Extract the [X, Y] coordinate from the center of the cell holding the provided text.  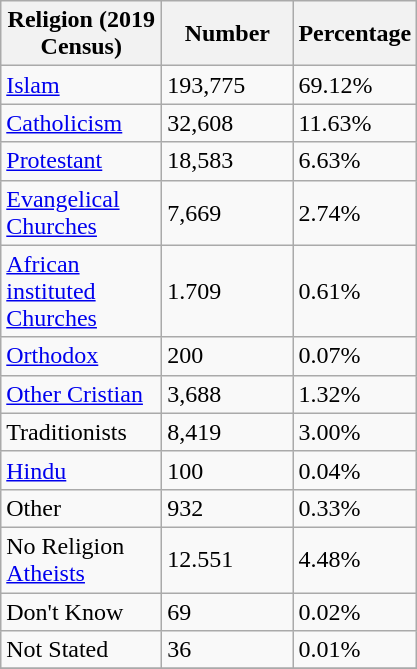
Religion (2019 Census) [82, 34]
0.61% [355, 291]
200 [228, 356]
0.04% [355, 470]
0.33% [355, 508]
18,583 [228, 161]
Other [82, 508]
Evangelical Churches [82, 212]
7,669 [228, 212]
11.63% [355, 123]
Number [228, 34]
Orthodox [82, 356]
4.48% [355, 560]
6.63% [355, 161]
193,775 [228, 85]
No Religion Atheists [82, 560]
3.00% [355, 432]
3,688 [228, 394]
36 [228, 650]
69.12% [355, 85]
Don't Know [82, 611]
0.02% [355, 611]
32,608 [228, 123]
Islam [82, 85]
African instituted Churches [82, 291]
100 [228, 470]
Other Cristian [82, 394]
932 [228, 508]
Percentage [355, 34]
8,419 [228, 432]
Hindu [82, 470]
2.74% [355, 212]
Traditionists [82, 432]
0.01% [355, 650]
Catholicism [82, 123]
Protestant [82, 161]
Not Stated [82, 650]
1.32% [355, 394]
1.709 [228, 291]
12.551 [228, 560]
69 [228, 611]
0.07% [355, 356]
